Output the (x, y) coordinate of the center of the cell containing the given text.  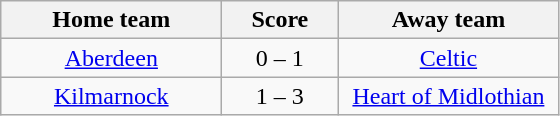
0 – 1 (280, 58)
Home team (112, 20)
Away team (448, 20)
Kilmarnock (112, 96)
Aberdeen (112, 58)
Score (280, 20)
1 – 3 (280, 96)
Celtic (448, 58)
Heart of Midlothian (448, 96)
